Capture the cell that displays the provided text and extract its [x, y] central coordinate. 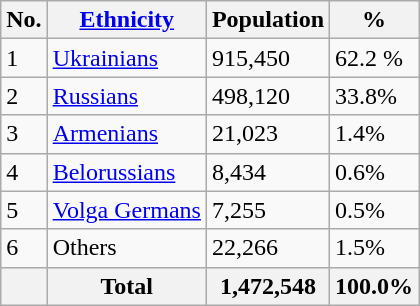
6 [24, 248]
Russians [126, 96]
1 [24, 58]
7,255 [268, 210]
Total [126, 286]
62.2 % [374, 58]
22,266 [268, 248]
21,023 [268, 134]
% [374, 20]
0.6% [374, 172]
100.0% [374, 286]
3 [24, 134]
Belorussians [126, 172]
Volga Germans [126, 210]
498,120 [268, 96]
0.5% [374, 210]
2 [24, 96]
5 [24, 210]
Others [126, 248]
No. [24, 20]
1.5% [374, 248]
Armenians [126, 134]
Ukrainians [126, 58]
8,434 [268, 172]
1,472,548 [268, 286]
1.4% [374, 134]
4 [24, 172]
33.8% [374, 96]
915,450 [268, 58]
Population [268, 20]
Ethnicity [126, 20]
